For the text-containing cell, return its midpoint in (x, y) coordinate format. 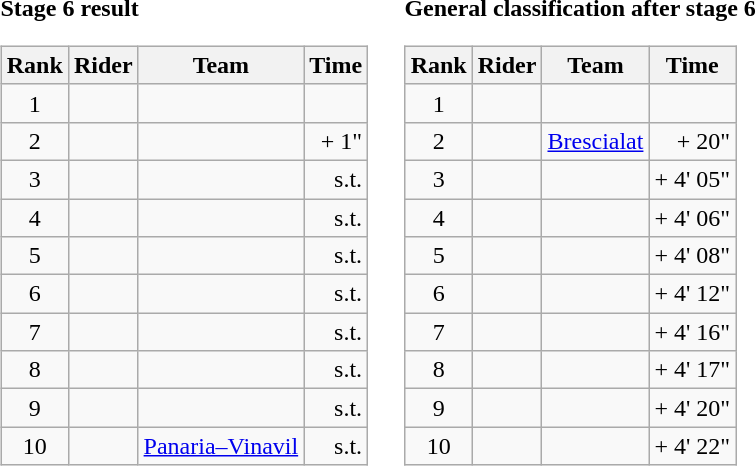
Panaria–Vinavil (221, 446)
+ 4' 06" (692, 217)
+ 20" (692, 141)
+ 4' 08" (692, 256)
+ 4' 22" (692, 446)
+ 4' 16" (692, 332)
+ 4' 12" (692, 294)
+ 4' 05" (692, 179)
+ 4' 20" (692, 408)
+ 1" (336, 141)
Brescialat (596, 141)
+ 4' 17" (692, 370)
